Return (X, Y) of the center of cell containing provided text 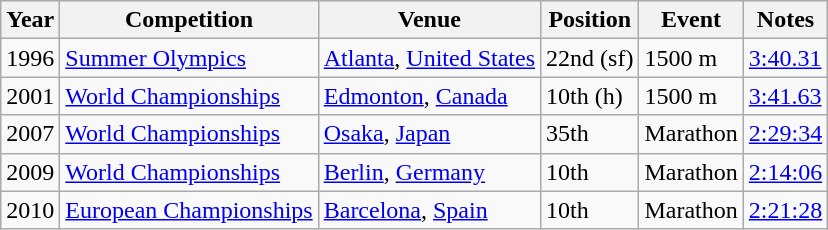
2:29:34 (785, 134)
Barcelona, Spain (429, 210)
2:21:28 (785, 210)
3:40.31 (785, 58)
2001 (30, 96)
Berlin, Germany (429, 172)
European Championships (189, 210)
22nd (sf) (590, 58)
Position (590, 20)
10th (h) (590, 96)
3:41.63 (785, 96)
Event (691, 20)
2010 (30, 210)
Summer Olympics (189, 58)
2009 (30, 172)
Osaka, Japan (429, 134)
2:14:06 (785, 172)
1996 (30, 58)
Atlanta, United States (429, 58)
Year (30, 20)
2007 (30, 134)
35th (590, 134)
Competition (189, 20)
Notes (785, 20)
Venue (429, 20)
Edmonton, Canada (429, 96)
